Locate the cell with the specified text and output its [x, y] center coordinate. 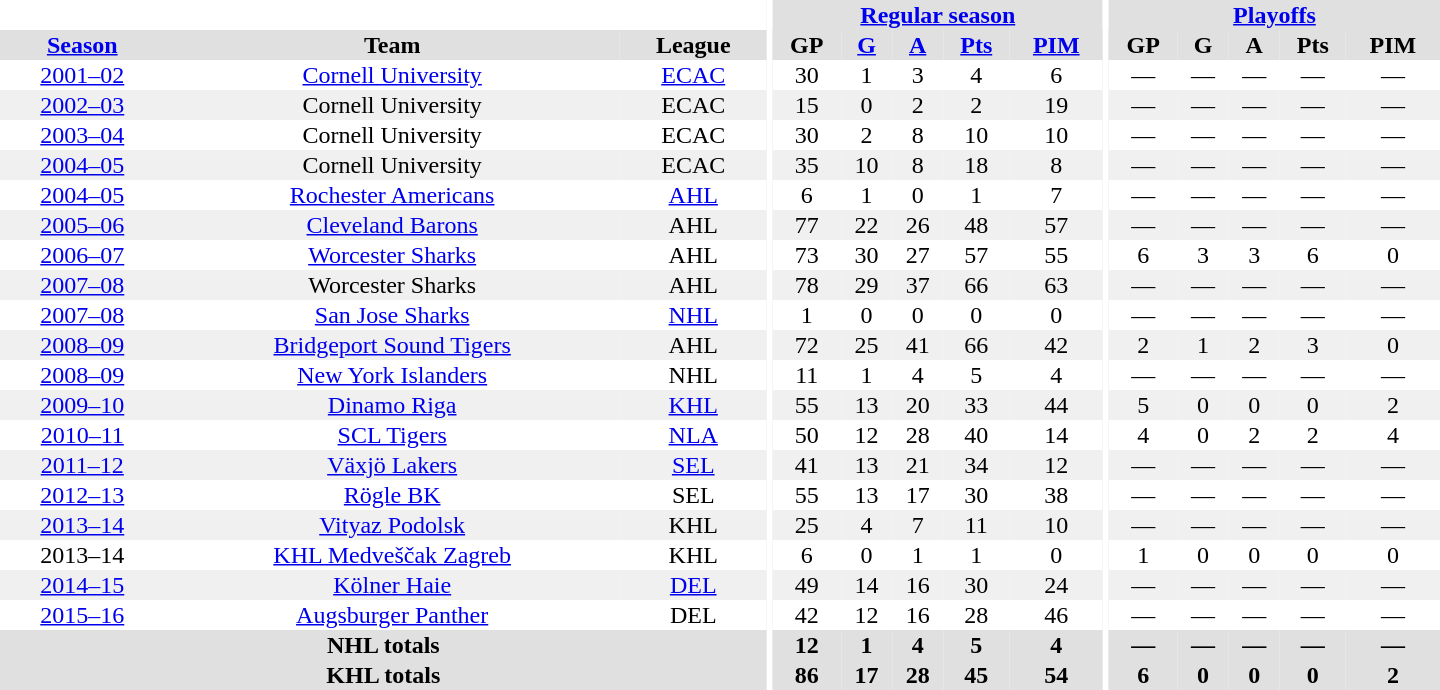
38 [1056, 495]
Regular season [938, 15]
26 [918, 225]
33 [976, 405]
Växjö Lakers [392, 465]
NLA [694, 435]
SCL Tigers [392, 435]
2003–04 [82, 135]
League [694, 45]
Vityaz Podolsk [392, 525]
Rögle BK [392, 495]
18 [976, 165]
78 [806, 285]
2002–03 [82, 105]
44 [1056, 405]
Team [392, 45]
21 [918, 465]
72 [806, 345]
37 [918, 285]
40 [976, 435]
New York Islanders [392, 375]
63 [1056, 285]
29 [866, 285]
45 [976, 675]
KHL totals [384, 675]
27 [918, 255]
54 [1056, 675]
48 [976, 225]
22 [866, 225]
50 [806, 435]
KHL Medveščak Zagreb [392, 555]
2015–16 [82, 615]
2014–15 [82, 585]
86 [806, 675]
2006–07 [82, 255]
19 [1056, 105]
Dinamo Riga [392, 405]
46 [1056, 615]
San Jose Sharks [392, 315]
2009–10 [82, 405]
2005–06 [82, 225]
2011–12 [82, 465]
Kölner Haie [392, 585]
15 [806, 105]
Rochester Americans [392, 195]
Augsburger Panther [392, 615]
34 [976, 465]
35 [806, 165]
77 [806, 225]
2010–11 [82, 435]
2012–13 [82, 495]
Bridgeport Sound Tigers [392, 345]
2001–02 [82, 75]
Playoffs [1274, 15]
Cleveland Barons [392, 225]
20 [918, 405]
24 [1056, 585]
Season [82, 45]
73 [806, 255]
NHL totals [384, 645]
49 [806, 585]
